Identify which cell holds the provided text, then report its (X, Y) central coordinate. 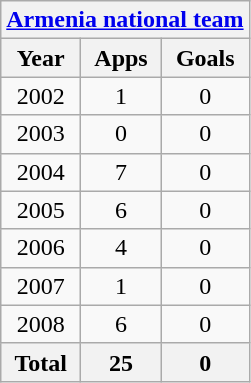
2006 (41, 248)
2008 (41, 324)
2007 (41, 286)
Year (41, 58)
7 (122, 172)
2002 (41, 96)
4 (122, 248)
Goals (205, 58)
2004 (41, 172)
25 (122, 362)
Total (41, 362)
Apps (122, 58)
2005 (41, 210)
Armenia national team (125, 20)
2003 (41, 134)
